Return (x, y) of the center of cell containing provided text 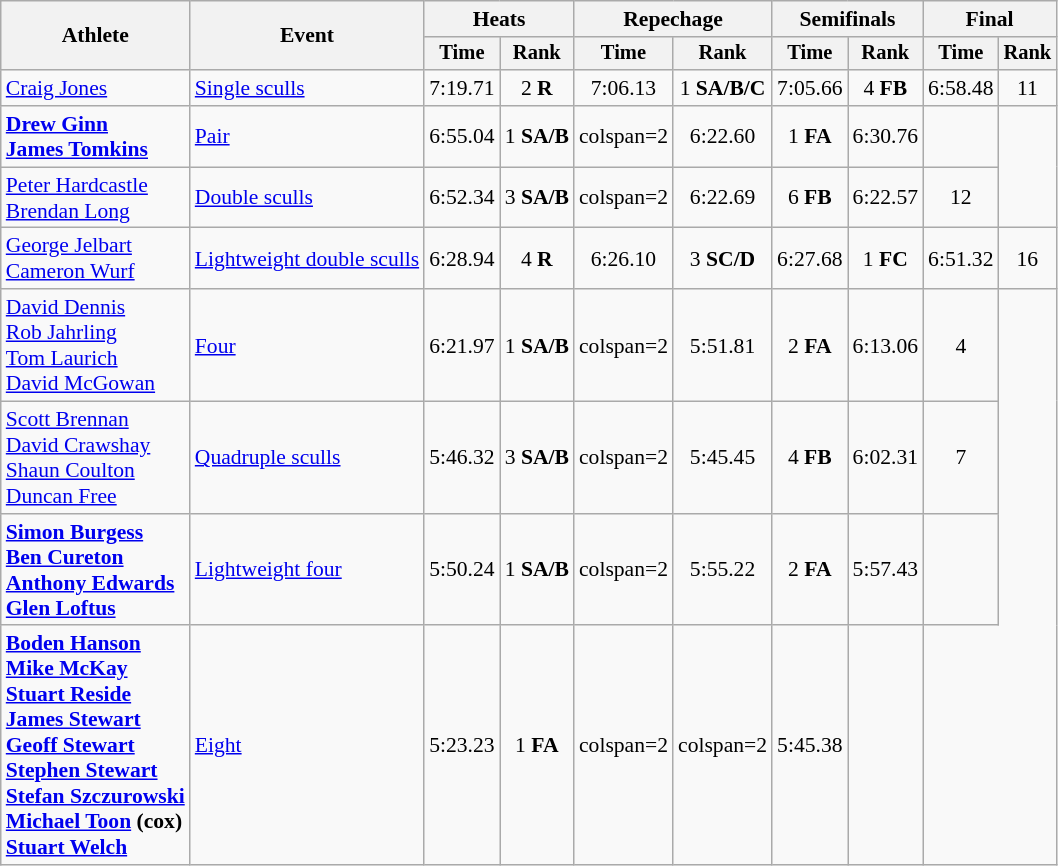
6:21.97 (462, 345)
Boden HansonMike McKayStuart ResideJames StewartGeoff StewartStephen StewartStefan SzczurowskiMichael Toon (cox)Stuart Welch (96, 746)
1 FC (886, 258)
1 SA/B/C (722, 88)
David DennisRob JahrlingTom LaurichDavid McGowan (96, 345)
Athlete (96, 36)
7:05.66 (810, 88)
5:55.22 (722, 570)
6:22.57 (886, 198)
6:51.32 (960, 258)
Lightweight double sculls (307, 258)
2 R (537, 88)
12 (960, 198)
Quadruple sculls (307, 458)
5:57.43 (886, 570)
6 FB (810, 198)
3 SC/D (722, 258)
7 (960, 458)
6:27.68 (810, 258)
Pair (307, 136)
7:06.13 (624, 88)
7:19.71 (462, 88)
George JelbartCameron Wurf (96, 258)
6:22.69 (722, 198)
Scott BrennanDavid CrawshayShaun CoultonDuncan Free (96, 458)
Lightweight four (307, 570)
Event (307, 36)
4 (960, 345)
6:22.60 (722, 136)
5:50.24 (462, 570)
Simon BurgessBen CuretonAnthony EdwardsGlen Loftus (96, 570)
5:45.38 (810, 746)
6:02.31 (886, 458)
Final (990, 19)
Peter HardcastleBrendan Long (96, 198)
6:55.04 (462, 136)
11 (1028, 88)
Double sculls (307, 198)
5:45.45 (722, 458)
5:51.81 (722, 345)
6:13.06 (886, 345)
Semifinals (848, 19)
Four (307, 345)
6:58.48 (960, 88)
Eight (307, 746)
Repechage (673, 19)
4 R (537, 258)
Heats (499, 19)
Drew GinnJames Tomkins (96, 136)
Craig Jones (96, 88)
Single sculls (307, 88)
6:30.76 (886, 136)
16 (1028, 258)
6:52.34 (462, 198)
5:23.23 (462, 746)
6:26.10 (624, 258)
6:28.94 (462, 258)
5:46.32 (462, 458)
